Detect which cell encompasses the target text, then output its [X, Y] center coordinate. 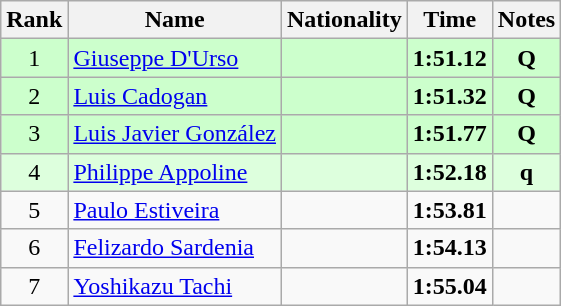
2 [34, 96]
Luis Javier González [175, 134]
1 [34, 58]
6 [34, 248]
1:53.81 [450, 210]
1:54.13 [450, 248]
Giuseppe D'Urso [175, 58]
1:55.04 [450, 286]
Yoshikazu Tachi [175, 286]
q [526, 172]
1:52.18 [450, 172]
1:51.12 [450, 58]
Felizardo Sardenia [175, 248]
Paulo Estiveira [175, 210]
Luis Cadogan [175, 96]
Rank [34, 20]
4 [34, 172]
7 [34, 286]
1:51.77 [450, 134]
Notes [526, 20]
Philippe Appoline [175, 172]
5 [34, 210]
1:51.32 [450, 96]
Nationality [345, 20]
Time [450, 20]
Name [175, 20]
3 [34, 134]
